Locate the cell with the specified text and output its [X, Y] center coordinate. 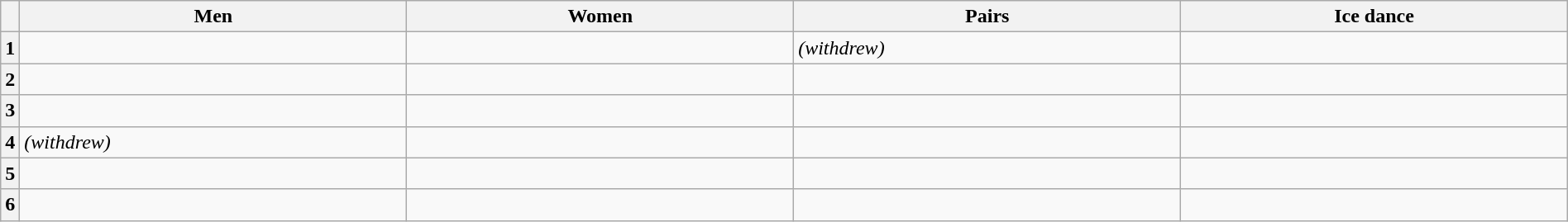
6 [10, 205]
Men [213, 17]
Ice dance [1374, 17]
5 [10, 173]
Women [600, 17]
3 [10, 111]
Pairs [987, 17]
1 [10, 48]
2 [10, 79]
4 [10, 142]
